From the cell containing the given text, extract its center point as [x, y] coordinate. 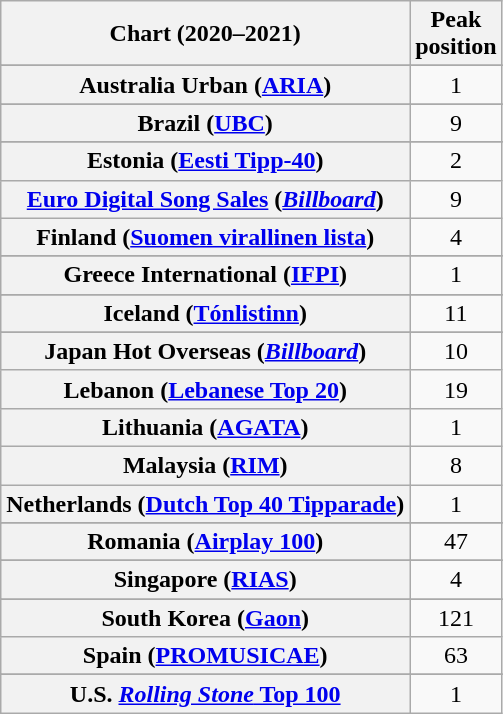
Lebanon (Lebanese Top 20) [206, 389]
10 [456, 351]
Japan Hot Overseas (Billboard) [206, 351]
121 [456, 618]
Greece International (IFPI) [206, 275]
63 [456, 656]
47 [456, 542]
U.S. Rolling Stone Top 100 [206, 694]
19 [456, 389]
8 [456, 465]
South Korea (Gaon) [206, 618]
Euro Digital Song Sales (Billboard) [206, 199]
Malaysia (RIM) [206, 465]
Finland (Suomen virallinen lista) [206, 237]
Lithuania (AGATA) [206, 427]
Chart (2020–2021) [206, 34]
Brazil (UBC) [206, 123]
Netherlands (Dutch Top 40 Tipparade) [206, 503]
Australia Urban (ARIA) [206, 85]
2 [456, 161]
Estonia (Eesti Tipp-40) [206, 161]
Singapore (RIAS) [206, 580]
Peakposition [456, 34]
Romania (Airplay 100) [206, 542]
Iceland (Tónlistinn) [206, 313]
Spain (PROMUSICAE) [206, 656]
11 [456, 313]
